Return [x, y] of the center of cell containing provided text 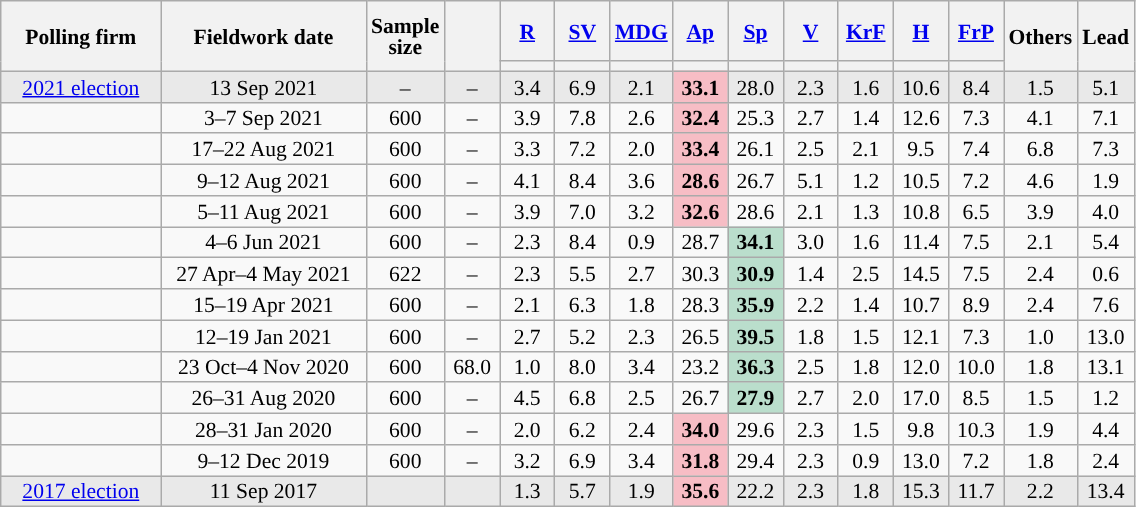
5–11 Aug 2021 [264, 212]
13.1 [1106, 366]
9–12 Dec 2019 [264, 460]
11.7 [976, 492]
5.7 [582, 492]
Fieldwork date [264, 36]
4.5 [528, 398]
9–12 Aug 2021 [264, 180]
3–7 Sep 2021 [264, 118]
39.5 [756, 336]
4.4 [1106, 430]
23.2 [700, 366]
12.0 [920, 366]
17.0 [920, 398]
26.1 [756, 150]
25.3 [756, 118]
11.4 [920, 242]
KrF [866, 31]
11 Sep 2017 [264, 492]
22.2 [756, 492]
7.8 [582, 118]
32.4 [700, 118]
15–19 Apr 2021 [264, 304]
8.0 [582, 366]
6.3 [582, 304]
2021 election [81, 86]
SV [582, 31]
35.6 [700, 492]
Others [1041, 36]
14.5 [920, 274]
7.1 [1106, 118]
5.2 [582, 336]
33.4 [700, 150]
17–22 Aug 2021 [264, 150]
27 Apr–4 May 2021 [264, 274]
31.8 [700, 460]
Lead [1106, 36]
2017 election [81, 492]
32.6 [700, 212]
26–31 Aug 2020 [264, 398]
0.6 [1106, 274]
622 [405, 274]
13 Sep 2021 [264, 86]
12.1 [920, 336]
Polling firm [81, 36]
9.5 [920, 150]
34.0 [700, 430]
30.3 [700, 274]
10.7 [920, 304]
10.5 [920, 180]
28.3 [700, 304]
5.4 [1106, 242]
26.5 [700, 336]
33.1 [700, 86]
34.1 [756, 242]
10.0 [976, 366]
4.6 [1041, 180]
7.0 [582, 212]
12–19 Jan 2021 [264, 336]
35.9 [756, 304]
6.5 [976, 212]
2.6 [642, 118]
27.9 [756, 398]
4–6 Jun 2021 [264, 242]
28.0 [756, 86]
5.5 [582, 274]
12.6 [920, 118]
V [810, 31]
10.3 [976, 430]
68.0 [472, 366]
Samplesize [405, 36]
7.4 [976, 150]
10.6 [920, 86]
29.4 [756, 460]
MDG [642, 31]
3.3 [528, 150]
3.0 [810, 242]
3.6 [642, 180]
36.3 [756, 366]
9.8 [920, 430]
13.4 [1106, 492]
Sp [756, 31]
23 Oct–4 Nov 2020 [264, 366]
4.0 [1106, 212]
8.9 [976, 304]
10.8 [920, 212]
15.3 [920, 492]
Ap [700, 31]
28–31 Jan 2020 [264, 430]
7.6 [1106, 304]
FrP [976, 31]
R [528, 31]
28.7 [700, 242]
6.2 [582, 430]
H [920, 31]
8.5 [976, 398]
29.6 [756, 430]
30.9 [756, 274]
